Detect which cell encompasses the target text, then output its (x, y) center coordinate. 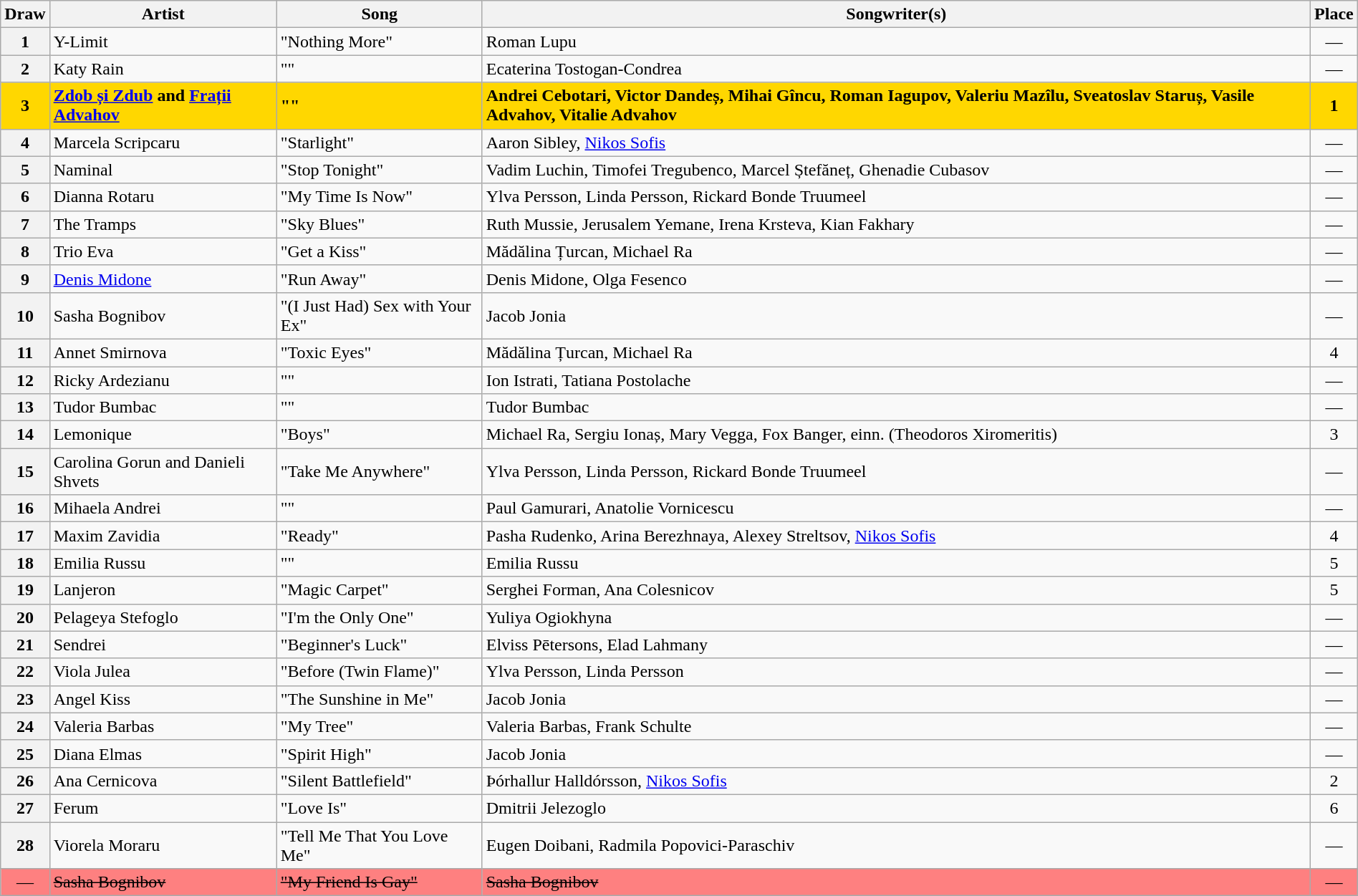
Pasha Rudenko, Arina Berezhnaya, Alexey Streltsov, Nikos Sofis (896, 536)
Mihaela Andrei (163, 509)
"Tell Me That You Love Me" (380, 845)
Katy Rain (163, 69)
Maxim Zavidia (163, 536)
"Nothing More" (380, 42)
28 (25, 845)
Trio Eva (163, 251)
Zdob și Zdub and Frații Advahov (163, 106)
Michael Ra, Sergiu Ionaș, Mary Vegga, Fox Banger, einn. (Theodoros Xiromeritis) (896, 435)
"The Sunshine in Me" (380, 699)
"I'm the Only One" (380, 617)
"Magic Carpet" (380, 590)
Viola Julea (163, 672)
Ion Istrati, Tatiana Postolache (896, 380)
15 (25, 471)
"Before (Twin Flame)" (380, 672)
Pelageya Stefoglo (163, 617)
Vadim Luchin, Timofei Tregubenco, Marcel Ștefăneț, Ghenadie Cubasov (896, 170)
27 (25, 808)
"Love Is" (380, 808)
Songwriter(s) (896, 14)
Denis Midone, Olga Fesenco (896, 279)
13 (25, 408)
17 (25, 536)
Marcela Scripcaru (163, 143)
Eugen Doibani, Radmila Popovici-Paraschiv (896, 845)
Elviss Pētersons, Elad Lahmany (896, 645)
"Get a Kiss" (380, 251)
Yuliya Ogiokhyna (896, 617)
8 (25, 251)
11 (25, 352)
23 (25, 699)
Sendrei (163, 645)
21 (25, 645)
19 (25, 590)
"Silent Battlefield" (380, 781)
Lanjeron (163, 590)
Ana Cernicova (163, 781)
Place (1334, 14)
"Starlight" (380, 143)
"(I Just Had) Sex with Your Ex" (380, 315)
"Take Me Anywhere" (380, 471)
"Sky Blues" (380, 224)
Ecaterina Tostogan-Condrea (896, 69)
Valeria Barbas, Frank Schulte (896, 726)
24 (25, 726)
Valeria Barbas (163, 726)
"My Friend Is Gay" (380, 882)
Angel Kiss (163, 699)
"Boys" (380, 435)
Dmitrii Jelezoglo (896, 808)
"My Time Is Now" (380, 197)
The Tramps (163, 224)
22 (25, 672)
Andrei Cebotari, Victor Dandeș, Mihai Gîncu, Roman Iagupov, Valeriu Mazîlu, Sveatoslav Staruș, Vasile Advahov, Vitalie Advahov (896, 106)
Lemonique (163, 435)
Paul Gamurari, Anatolie Vornicescu (896, 509)
Ylva Persson, Linda Persson (896, 672)
25 (25, 753)
Roman Lupu (896, 42)
14 (25, 435)
Serghei Forman, Ana Colesnicov (896, 590)
Diana Elmas (163, 753)
Dianna Rotaru (163, 197)
10 (25, 315)
9 (25, 279)
Naminal (163, 170)
"Ready" (380, 536)
"Stop Tonight" (380, 170)
"Run Away" (380, 279)
"Beginner's Luck" (380, 645)
18 (25, 563)
16 (25, 509)
Song (380, 14)
Artist (163, 14)
Denis Midone (163, 279)
12 (25, 380)
Aaron Sibley, Nikos Sofis (896, 143)
"Spirit High" (380, 753)
Ferum (163, 808)
26 (25, 781)
Ruth Mussie, Jerusalem Yemane, Irena Krsteva, Kian Fakhary (896, 224)
Carolina Gorun and Danieli Shvets (163, 471)
Draw (25, 14)
20 (25, 617)
Þórhallur Halldórsson, Nikos Sofis (896, 781)
Ricky Ardezianu (163, 380)
"My Tree" (380, 726)
"Toxic Eyes" (380, 352)
Viorela Moraru (163, 845)
Annet Smirnova (163, 352)
Y-Limit (163, 42)
7 (25, 224)
